Identify which cell holds the provided text, then report its [x, y] central coordinate. 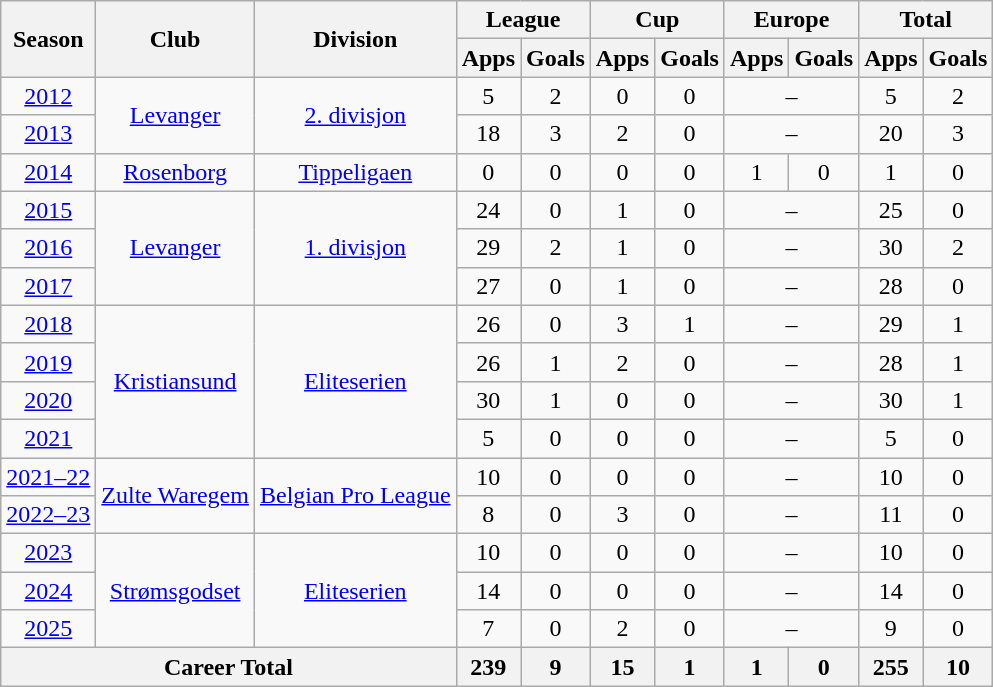
2016 [48, 248]
2020 [48, 400]
League [523, 20]
20 [891, 134]
Cup [657, 20]
2017 [48, 286]
Season [48, 39]
Zulte Waregem [176, 496]
Strømsgodset [176, 591]
2022–23 [48, 515]
2019 [48, 362]
Career Total [228, 667]
239 [488, 667]
Kristiansund [176, 381]
2023 [48, 553]
11 [891, 515]
8 [488, 515]
2015 [48, 210]
Tippeligaen [355, 172]
1. divisjon [355, 248]
Belgian Pro League [355, 496]
2021 [48, 438]
25 [891, 210]
2012 [48, 96]
Europe [791, 20]
2. divisjon [355, 115]
18 [488, 134]
2025 [48, 629]
Division [355, 39]
Club [176, 39]
2021–22 [48, 477]
Rosenborg [176, 172]
Total [926, 20]
27 [488, 286]
2013 [48, 134]
24 [488, 210]
2024 [48, 591]
2014 [48, 172]
7 [488, 629]
255 [891, 667]
15 [622, 667]
2018 [48, 324]
